Find where the given text appears and provide that cell's center as [x, y] coordinate. 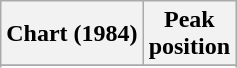
Chart (1984) [72, 34]
Peakposition [189, 34]
